Detect which cell encompasses the target text, then output its [x, y] center coordinate. 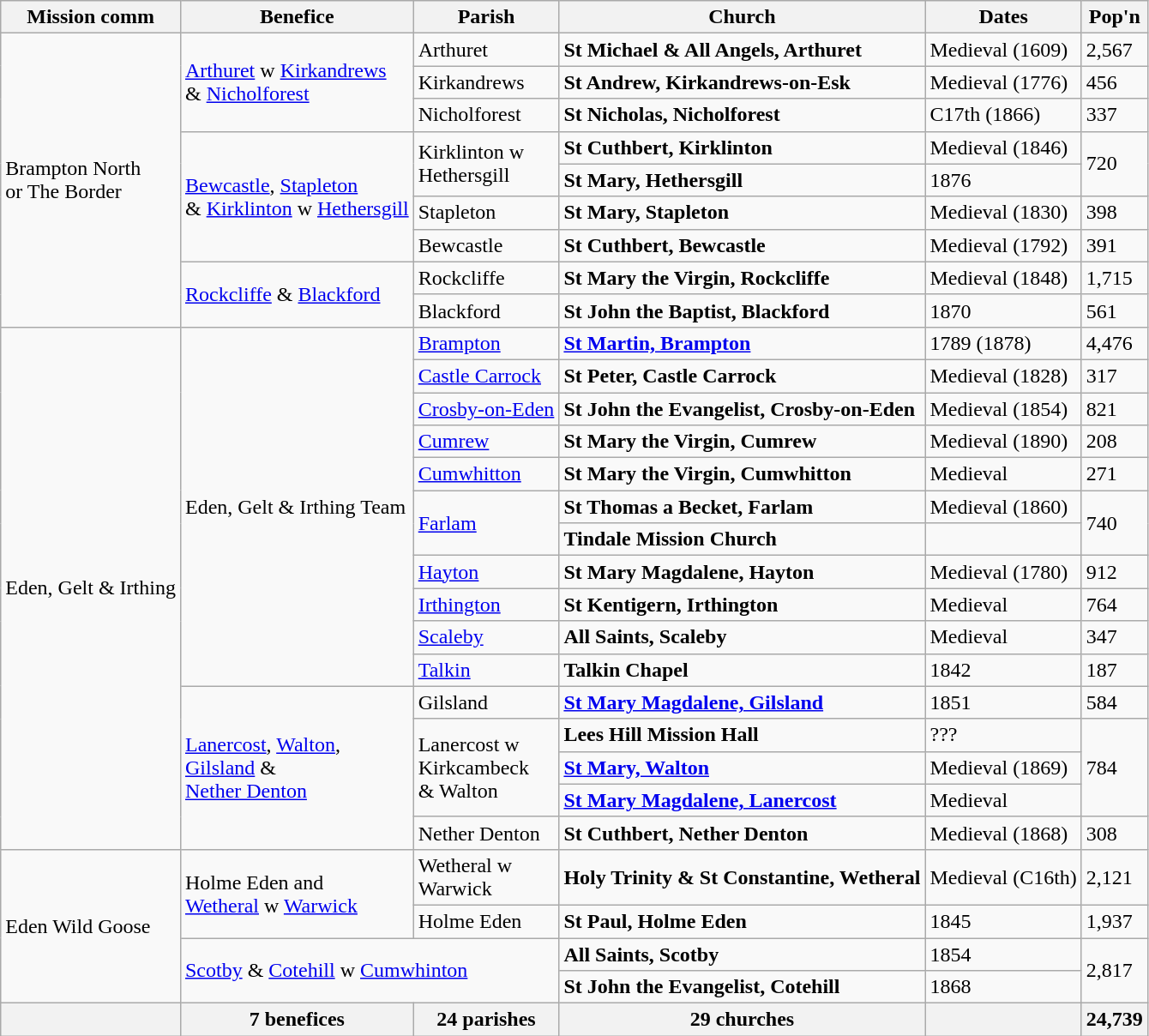
1876 [1003, 180]
2,121 [1115, 876]
2,817 [1115, 971]
Farlam [486, 523]
St Cuthbert, Nether Denton [743, 833]
Medieval (1780) [1003, 572]
Medieval (1848) [1003, 278]
Dates [1003, 17]
764 [1115, 605]
Pop'n [1115, 17]
Arthuret [486, 50]
Medieval (C16th) [1003, 876]
St Mary the Virgin, Cumrew [743, 442]
Cumrew [486, 442]
Lees Hill Mission Hall [743, 735]
St Peter, Castle Carrock [743, 376]
Medieval (1860) [1003, 507]
Medieval (1828) [1003, 376]
29 churches [743, 1020]
912 [1115, 572]
Talkin [486, 670]
St Mary, Walton [743, 768]
Medieval (1776) [1003, 82]
Wetheral w Warwick [486, 876]
740 [1115, 523]
Tindale Mission Church [743, 539]
C17th (1866) [1003, 115]
187 [1115, 670]
??? [1003, 735]
2,567 [1115, 50]
Medieval (1846) [1003, 148]
Arthuret w Kirkandrews & Nicholforest [297, 82]
St Andrew, Kirkandrews-on-Esk [743, 82]
Lanercost, Walton, Gilsland &Nether Denton [297, 768]
St Michael & All Angels, Arthuret [743, 50]
Lanercost w Kirkcambeck & Walton [486, 768]
398 [1115, 213]
Medieval (1890) [1003, 442]
Mission comm [91, 17]
Medieval (1830) [1003, 213]
Blackford [486, 310]
St Mary the Virgin, Cumwhitton [743, 474]
317 [1115, 376]
821 [1115, 409]
St Cuthbert, Bewcastle [743, 245]
Cumwhitton [486, 474]
Kirklinton wHethersgill [486, 164]
Kirkandrews [486, 82]
Brampton Northor The Border [91, 180]
784 [1115, 768]
Irthington [486, 605]
St Cuthbert, Kirklinton [743, 148]
St John the Evangelist, Cotehill [743, 987]
St Mary Magdalene, Hayton [743, 572]
Eden Wild Goose [91, 926]
308 [1115, 833]
561 [1115, 310]
St Paul, Holme Eden [743, 921]
Bewcastle [486, 245]
Scotby & Cotehill w Cumwhinton [369, 971]
Medieval (1869) [1003, 768]
Benefice [297, 17]
Nicholforest [486, 115]
St Thomas a Becket, Farlam [743, 507]
St Mary Magdalene, Lanercost [743, 800]
Rockcliffe [486, 278]
1,715 [1115, 278]
Hayton [486, 572]
1845 [1003, 921]
337 [1115, 115]
St Mary Magdalene, Gilsland [743, 702]
391 [1115, 245]
Nether Denton [486, 833]
Medieval (1792) [1003, 245]
Medieval (1854) [1003, 409]
St Mary, Stapleton [743, 213]
1870 [1003, 310]
1,937 [1115, 921]
Stapleton [486, 213]
Rockcliffe & Blackford [297, 294]
24,739 [1115, 1020]
1789 (1878) [1003, 343]
Holme Eden and Wetheral w Warwick [297, 894]
347 [1115, 637]
St John the Baptist, Blackford [743, 310]
Holy Trinity & St Constantine, Wetheral [743, 876]
Scaleby [486, 637]
Crosby-on-Eden [486, 409]
Gilsland [486, 702]
456 [1115, 82]
1851 [1003, 702]
Brampton [486, 343]
Talkin Chapel [743, 670]
St Mary the Virgin, Rockcliffe [743, 278]
Eden, Gelt & Irthing [91, 588]
584 [1115, 702]
24 parishes [486, 1020]
271 [1115, 474]
Medieval (1868) [1003, 833]
Bewcastle, Stapleton & Kirklinton w Hethersgill [297, 196]
Medieval (1609) [1003, 50]
All Saints, Scaleby [743, 637]
1842 [1003, 670]
All Saints, Scotby [743, 955]
St Mary, Hethersgill [743, 180]
Holme Eden [486, 921]
208 [1115, 442]
1854 [1003, 955]
7 benefices [297, 1020]
St Kentigern, Irthington [743, 605]
Castle Carrock [486, 376]
St Martin, Brampton [743, 343]
St John the Evangelist, Crosby-on-Eden [743, 409]
Eden, Gelt & Irthing Team [297, 506]
St Nicholas, Nicholforest [743, 115]
1868 [1003, 987]
Parish [486, 17]
720 [1115, 164]
Church [743, 17]
4,476 [1115, 343]
